Output the [x, y] coordinate of the center of the cell containing the given text.  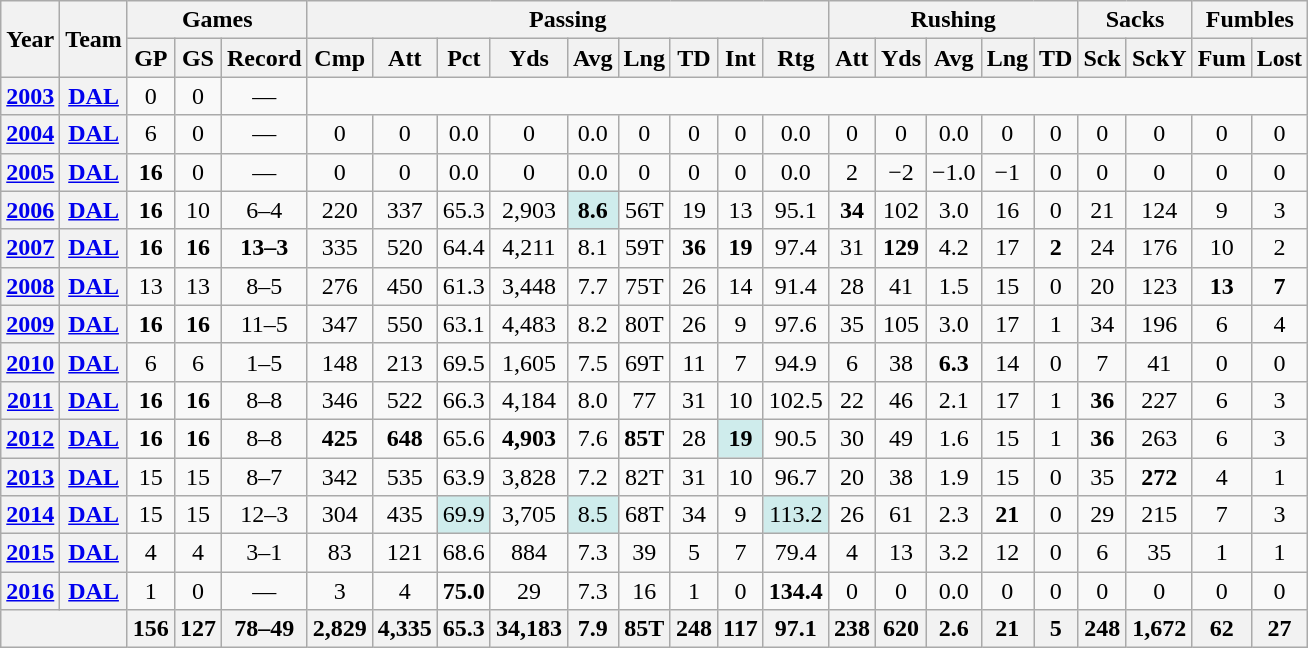
GP [150, 58]
1.9 [954, 477]
Lost [1279, 58]
148 [340, 362]
80T [644, 324]
75.0 [464, 591]
97.6 [796, 324]
69.5 [464, 362]
Pct [464, 58]
425 [340, 438]
30 [852, 438]
124 [1159, 210]
129 [900, 248]
95.1 [796, 210]
GS [198, 58]
7.7 [592, 286]
65.6 [464, 438]
276 [340, 286]
550 [404, 324]
1–5 [264, 362]
8–5 [264, 286]
535 [404, 477]
2003 [30, 96]
102 [900, 210]
91.4 [796, 286]
61 [900, 515]
Sacks [1135, 20]
63.1 [464, 324]
238 [852, 629]
105 [900, 324]
102.5 [796, 400]
1.6 [954, 438]
435 [404, 515]
2.6 [954, 629]
Int [741, 58]
75T [644, 286]
82T [644, 477]
263 [1159, 438]
2006 [30, 210]
2013 [30, 477]
450 [404, 286]
Games [217, 20]
3–1 [264, 553]
Rtg [796, 58]
8.5 [592, 515]
337 [404, 210]
227 [1159, 400]
8–7 [264, 477]
66.3 [464, 400]
69T [644, 362]
63.9 [464, 477]
12 [1007, 553]
4,903 [528, 438]
96.7 [796, 477]
2014 [30, 515]
27 [1279, 629]
SckY [1159, 58]
2,903 [528, 210]
2010 [30, 362]
77 [644, 400]
59T [644, 248]
83 [340, 553]
Team [94, 39]
97.4 [796, 248]
522 [404, 400]
121 [404, 553]
13–3 [264, 248]
46 [900, 400]
56T [644, 210]
11–5 [264, 324]
3,448 [528, 286]
346 [340, 400]
68.6 [464, 553]
620 [900, 629]
8.1 [592, 248]
2004 [30, 134]
78–49 [264, 629]
113.2 [796, 515]
90.5 [796, 438]
134.4 [796, 591]
62 [1222, 629]
34,183 [528, 629]
7.2 [592, 477]
−1.0 [954, 172]
22 [852, 400]
176 [1159, 248]
648 [404, 438]
127 [198, 629]
Year [30, 39]
2,829 [340, 629]
61.3 [464, 286]
−2 [900, 172]
1.5 [954, 286]
2.3 [954, 515]
Cmp [340, 58]
94.9 [796, 362]
11 [694, 362]
4,184 [528, 400]
69.9 [464, 515]
24 [1102, 248]
49 [900, 438]
8.6 [592, 210]
215 [1159, 515]
7.9 [592, 629]
520 [404, 248]
304 [340, 515]
4,483 [528, 324]
64.4 [464, 248]
6–4 [264, 210]
213 [404, 362]
2007 [30, 248]
3,828 [528, 477]
39 [644, 553]
7.6 [592, 438]
272 [1159, 477]
123 [1159, 286]
7.5 [592, 362]
3,705 [528, 515]
1,605 [528, 362]
97.1 [796, 629]
2005 [30, 172]
8.0 [592, 400]
12–3 [264, 515]
335 [340, 248]
1,672 [1159, 629]
Rushing [953, 20]
68T [644, 515]
6.3 [954, 362]
342 [340, 477]
2015 [30, 553]
220 [340, 210]
2016 [30, 591]
884 [528, 553]
−1 [1007, 172]
2012 [30, 438]
117 [741, 629]
2008 [30, 286]
2.1 [954, 400]
Fum [1222, 58]
Fumbles [1250, 20]
4.2 [954, 248]
196 [1159, 324]
79.4 [796, 553]
4,335 [404, 629]
Passing [568, 20]
3.2 [954, 553]
347 [340, 324]
Sck [1102, 58]
2009 [30, 324]
156 [150, 629]
4,211 [528, 248]
2011 [30, 400]
8.2 [592, 324]
Record [264, 58]
